Return (X, Y) of the center of cell containing provided text 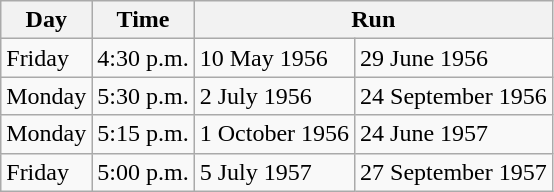
24 June 1957 (454, 134)
29 June 1956 (454, 58)
4:30 p.m. (143, 58)
5:30 p.m. (143, 96)
Run (373, 20)
27 September 1957 (454, 172)
5:15 p.m. (143, 134)
Day (46, 20)
10 May 1956 (274, 58)
2 July 1956 (274, 96)
5:00 p.m. (143, 172)
24 September 1956 (454, 96)
5 July 1957 (274, 172)
Time (143, 20)
1 October 1956 (274, 134)
